Output the [x, y] coordinate of the center of the cell containing the given text.  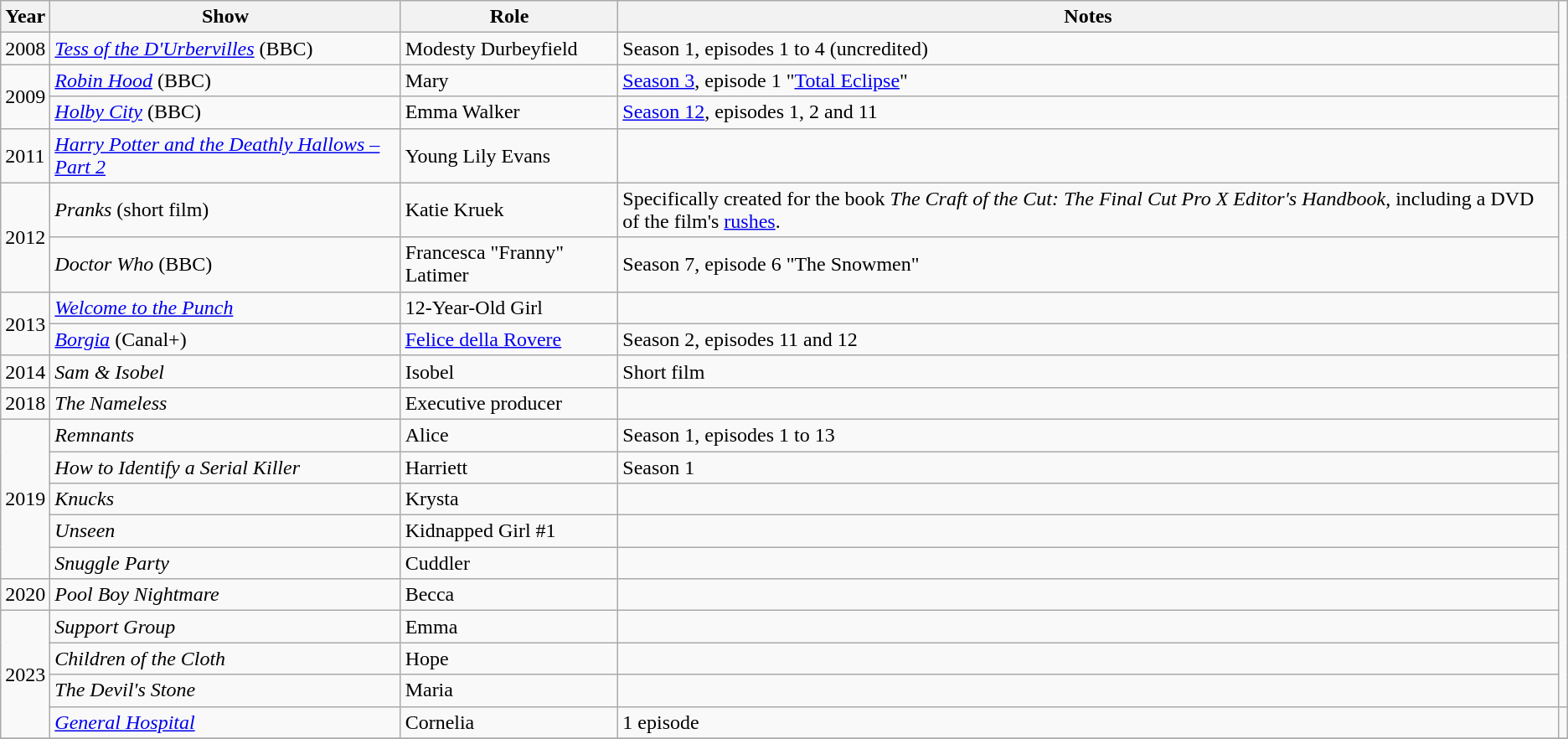
Season 1, episodes 1 to 4 (uncredited) [1088, 49]
Season 7, episode 6 "The Snowmen" [1088, 265]
The Nameless [225, 403]
Notes [1088, 17]
Short film [1088, 371]
Season 1, episodes 1 to 13 [1088, 435]
Cuddler [509, 563]
Katie Kruek [509, 209]
General Hospital [225, 722]
Welcome to the Punch [225, 307]
Harriett [509, 467]
2018 [25, 403]
Harry Potter and the Deathly Hallows – Part 2 [225, 156]
Support Group [225, 627]
The Devil's Stone [225, 690]
Role [509, 17]
2012 [25, 237]
2009 [25, 96]
2020 [25, 595]
Executive producer [509, 403]
Snuggle Party [225, 563]
Show [225, 17]
Mary [509, 80]
Year [25, 17]
Season 12, episodes 1, 2 and 11 [1088, 112]
Isobel [509, 371]
Emma Walker [509, 112]
How to Identify a Serial Killer [225, 467]
Francesca "Franny" Latimer [509, 265]
Young Lily Evans [509, 156]
Pool Boy Nightmare [225, 595]
Specifically created for the book The Craft of the Cut: The Final Cut Pro X Editor's Handbook, including a DVD of the film's rushes. [1088, 209]
Remnants [225, 435]
Alice [509, 435]
Children of the Cloth [225, 659]
Unseen [225, 531]
2008 [25, 49]
Kidnapped Girl #1 [509, 531]
Season 3, episode 1 "Total Eclipse" [1088, 80]
Felice della Rovere [509, 339]
12-Year-Old Girl [509, 307]
Emma [509, 627]
Knucks [225, 499]
2013 [25, 323]
Season 2, episodes 11 and 12 [1088, 339]
1 episode [1088, 722]
Borgia (Canal+) [225, 339]
2023 [25, 674]
Hope [509, 659]
2014 [25, 371]
Modesty Durbeyfield [509, 49]
Holby City (BBC) [225, 112]
Krysta [509, 499]
Cornelia [509, 722]
2019 [25, 499]
Season 1 [1088, 467]
Doctor Who (BBC) [225, 265]
Robin Hood (BBC) [225, 80]
Tess of the D'Urbervilles (BBC) [225, 49]
Maria [509, 690]
Sam & Isobel [225, 371]
Becca [509, 595]
2011 [25, 156]
Pranks (short film) [225, 209]
